Return the [x, y] coordinate for the center point of the cell that contains the specified text.  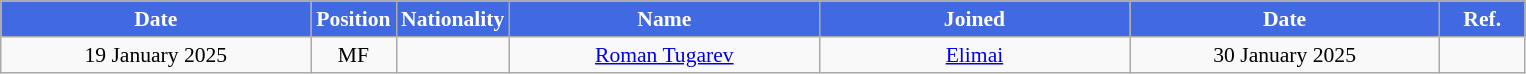
MF [354, 55]
Elimai [974, 55]
Joined [974, 19]
Position [354, 19]
Roman Tugarev [664, 55]
19 January 2025 [156, 55]
Nationality [452, 19]
Name [664, 19]
30 January 2025 [1285, 55]
Ref. [1482, 19]
